For the text-containing cell, return its midpoint in (x, y) coordinate format. 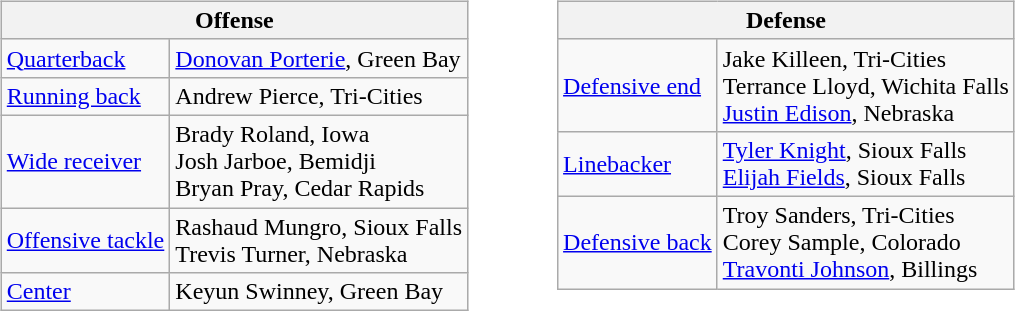
Center (86, 292)
Defensive back (638, 242)
Andrew Pierce, Tri-Cities (319, 96)
Defensive end (638, 85)
Jake Killeen, Tri-CitiesTerrance Lloyd, Wichita FallsJustin Edison, Nebraska (866, 85)
Offense (234, 20)
Linebacker (638, 164)
Defense (786, 20)
Keyun Swinney, Green Bay (319, 292)
Running back (86, 96)
Rashaud Mungro, Sioux FallsTrevis Turner, Nebraska (319, 240)
Brady Roland, IowaJosh Jarboe, BemidjiBryan Pray, Cedar Rapids (319, 161)
Wide receiver (86, 161)
Tyler Knight, Sioux FallsElijah Fields, Sioux Falls (866, 164)
Donovan Porterie, Green Bay (319, 58)
Troy Sanders, Tri-CitiesCorey Sample, ColoradoTravonti Johnson, Billings (866, 242)
Quarterback (86, 58)
Offensive tackle (86, 240)
